Pinpoint the cell where the given text exists, returning its (X, Y) midpoint coordinate. 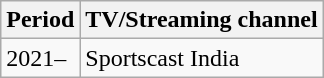
Sportscast India (202, 58)
TV/Streaming channel (202, 20)
2021– (40, 58)
Period (40, 20)
